From the cell containing the given text, extract its center point as [X, Y] coordinate. 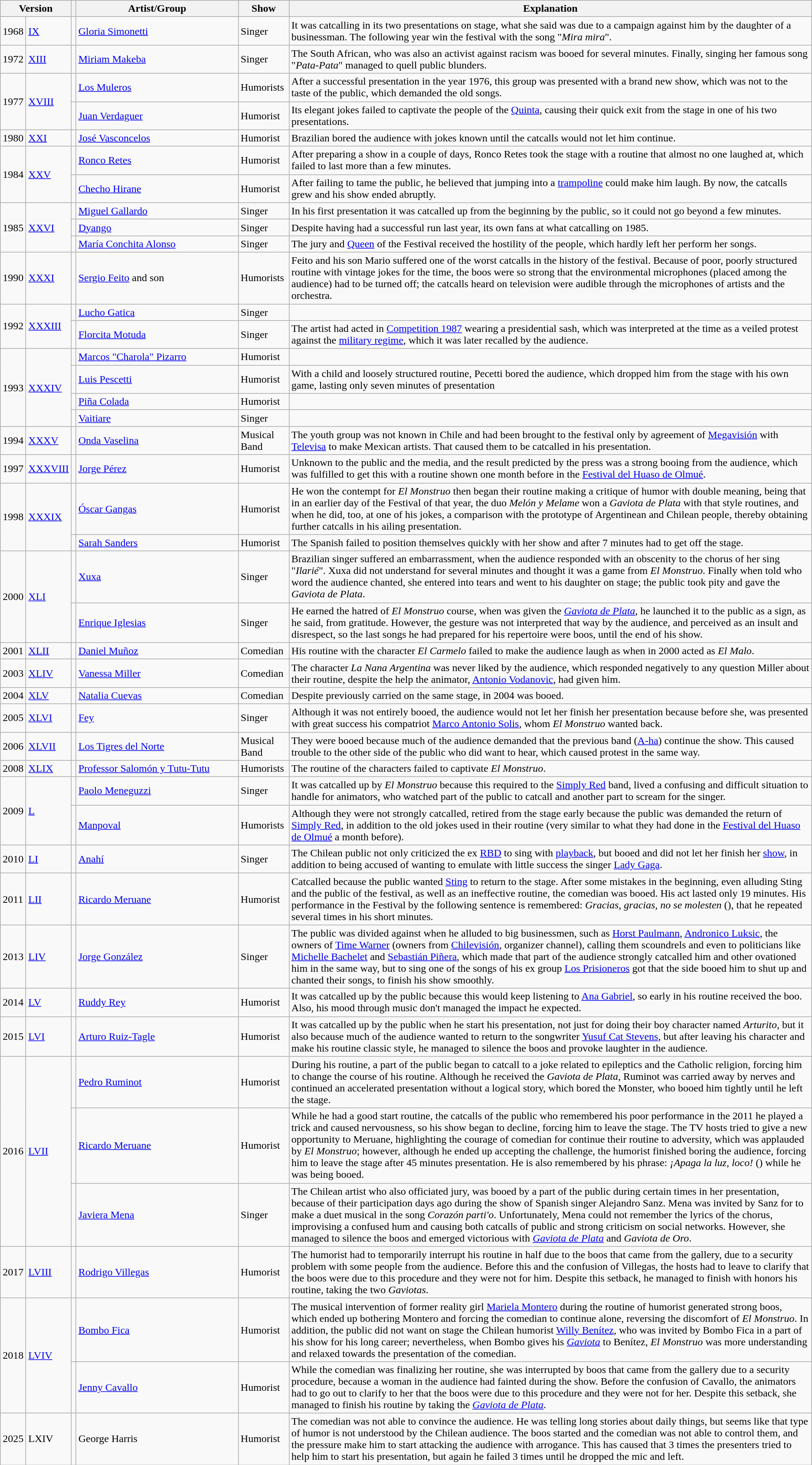
XLI [49, 597]
Florcita Motuda [157, 335]
Los Tigres del Norte [157, 746]
Anahí [157, 859]
2015 [13, 1036]
Professor Salomón y Tutu-Tutu [157, 769]
María Conchita Alonso [157, 244]
L [49, 811]
José Vasconcelos [157, 138]
In his first presentation it was catcalled up from the beginning by the public, so it could not go beyond a few minutes. [550, 211]
2013 [13, 957]
Ronco Retes [157, 161]
IX [49, 31]
Jorge González [157, 957]
XXI [49, 138]
Marcos "Charola" Pizarro [157, 357]
Arturo Ruiz-Tagle [157, 1036]
XLV [49, 695]
2006 [13, 746]
XLIX [49, 769]
1984 [13, 174]
2009 [13, 811]
XXXIII [49, 326]
Vaitiare [157, 418]
Rodrigo Villegas [157, 1272]
Jenny Cavallo [157, 1387]
1997 [13, 469]
Its elegant jokes failed to captivate the people of the Quinta, causing their quick exit from the stage in one of his two presentations. [550, 115]
Sarah Sanders [157, 543]
Despite previously carried on the same stage, in 2004 was booed. [550, 695]
XLVII [49, 746]
2016 [13, 1151]
The jury and Queen of the Festival received the hostility of the people, which hardly left her perform her songs. [550, 244]
XLII [49, 651]
Juan Verdaguer [157, 115]
Los Muleros [157, 88]
George Harris [157, 1439]
Xuxa [157, 577]
Natalia Cuevas [157, 695]
1990 [13, 278]
Lucho Gatica [157, 312]
XXXIV [49, 388]
LV [49, 1002]
Vanessa Miller [157, 673]
2010 [13, 859]
1992 [13, 326]
2000 [13, 597]
Daniel Muñoz [157, 651]
His routine with the character El Carmelo failed to make the audience laugh as when in 2000 acted as El Malo. [550, 651]
LVIII [49, 1272]
XLVI [49, 718]
2008 [13, 769]
1980 [13, 138]
2003 [13, 673]
1968 [13, 31]
Fey [157, 718]
2017 [13, 1272]
LI [49, 859]
2018 [13, 1355]
1972 [13, 59]
2005 [13, 718]
Despite having had a successful run last year, its own fans at what catcalling on 1985. [550, 227]
Manpoval [157, 825]
XIII [49, 59]
2001 [13, 651]
LXIV [49, 1439]
Bombo Fica [157, 1330]
Óscar Gangas [157, 508]
XXV [49, 174]
Luis Pescetti [157, 379]
Artist/Group [157, 9]
Sergio Feito and son [157, 278]
1985 [13, 227]
XXVI [49, 227]
2011 [13, 899]
Enrique Iglesias [157, 623]
XXXI [49, 278]
Pedro Ruminot [157, 1082]
The routine of the characters failed to captivate El Monstruo. [550, 769]
1993 [13, 388]
LVI [49, 1036]
2025 [13, 1439]
XXXVIII [49, 469]
Miguel Gallardo [157, 211]
Jorge Pérez [157, 469]
XVIII [49, 102]
Miriam Makeba [157, 59]
Piña Colada [157, 402]
1994 [13, 441]
Gloria Simonetti [157, 31]
Dyango [157, 227]
LII [49, 899]
Explanation [550, 9]
XXXV [49, 441]
Javiera Mena [157, 1215]
The Spanish failed to position themselves quickly with her show and after 7 minutes had to get off the stage. [550, 543]
Onda Vaselina [157, 441]
2014 [13, 1002]
Ruddy Rey [157, 1002]
1998 [13, 517]
Brazilian bored the audience with jokes known until the catcalls would not let him continue. [550, 138]
LIV [49, 957]
Show [264, 9]
1977 [13, 102]
LVIV [49, 1355]
XLIV [49, 673]
Version [36, 9]
Checho Hirane [157, 188]
2004 [13, 695]
XXXIX [49, 517]
LVII [49, 1151]
Paolo Meneguzzi [157, 791]
